Return the [X, Y] coordinate for the center point of the cell that contains the specified text.  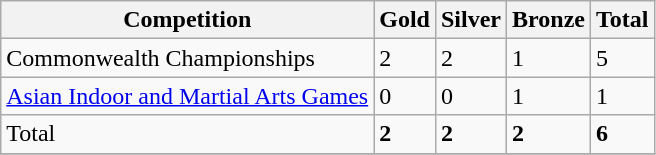
Bronze [549, 20]
Commonwealth Championships [188, 58]
Silver [470, 20]
Asian Indoor and Martial Arts Games [188, 96]
6 [623, 134]
Competition [188, 20]
5 [623, 58]
Gold [405, 20]
